From the cell containing the given text, extract its center point as [X, Y] coordinate. 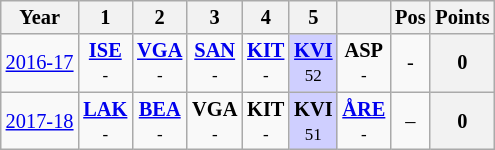
KVI51 [313, 121]
BEA- [160, 121]
– [410, 121]
5 [313, 17]
Year [40, 17]
2016-17 [40, 63]
2017-18 [40, 121]
2 [160, 17]
KVI52 [313, 63]
ÅRE- [364, 121]
Points [462, 17]
3 [214, 17]
4 [266, 17]
- [410, 63]
1 [105, 17]
SAN- [214, 63]
Pos [410, 17]
LAK- [105, 121]
ASP- [364, 63]
ISE- [105, 63]
